For the text-containing cell, return its midpoint in [x, y] coordinate format. 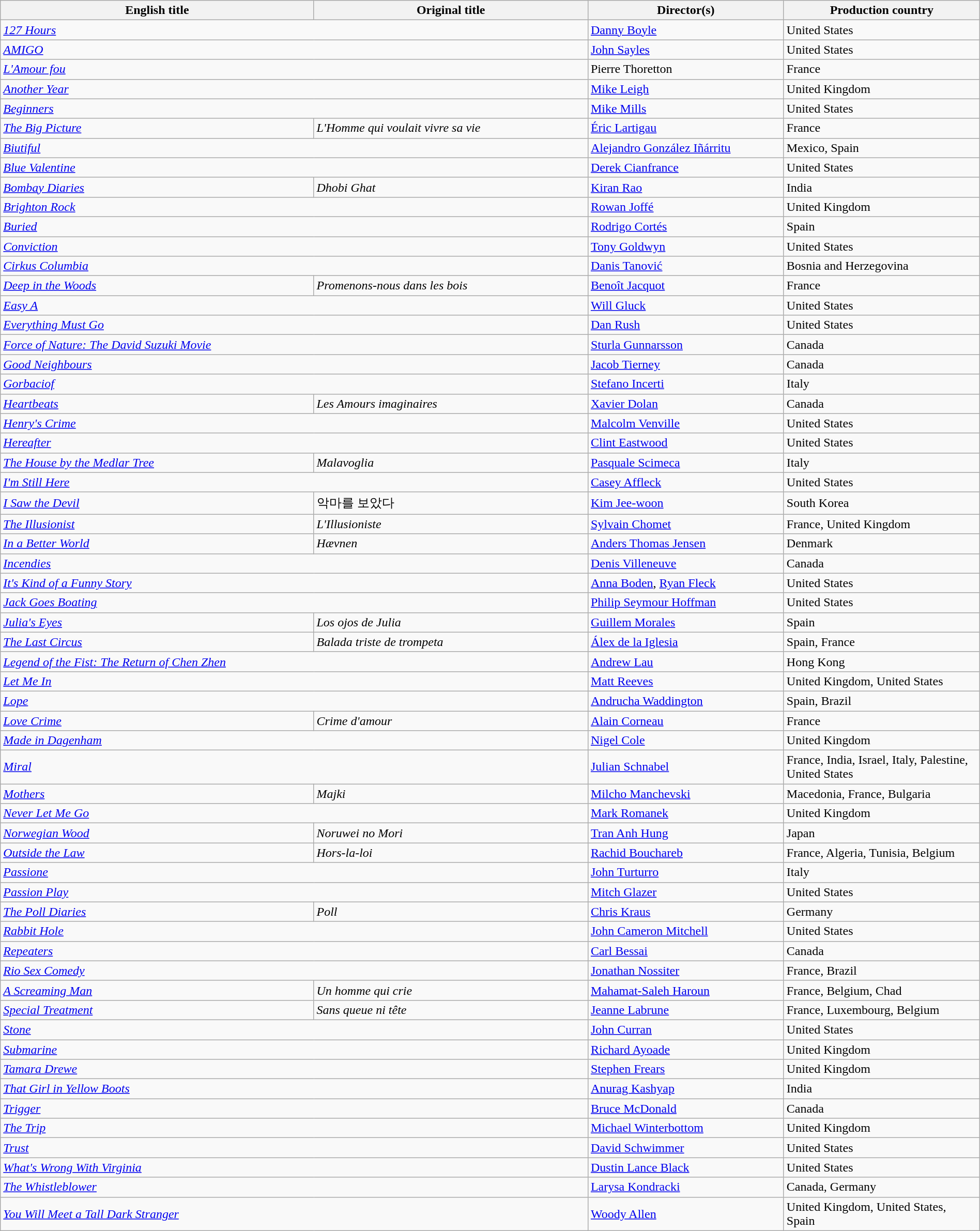
Milcho Manchevski [685, 794]
Deep in the Woods [157, 286]
Made in Dagenham [295, 741]
Majki [451, 794]
Poll [451, 912]
Outside the Law [157, 853]
Henry's Crime [295, 423]
Rodrigo Cortés [685, 226]
Denmark [882, 544]
I'm Still Here [295, 482]
AMIGO [295, 50]
Michael Winterbottom [685, 1128]
Danny Boyle [685, 30]
Bruce McDonald [685, 1109]
Casey Affleck [685, 482]
Rio Sex Comedy [295, 971]
Kiran Rao [685, 187]
Carl Bessai [685, 951]
Trust [295, 1148]
Buried [295, 226]
United Kingdom, United States, Spain [882, 1213]
악마를 보았다 [451, 503]
Mike Mills [685, 109]
You Will Meet a Tall Dark Stranger [295, 1213]
Dan Rush [685, 325]
Force of Nature: The David Suzuki Movie [295, 345]
Stephen Frears [685, 1069]
Mark Romanek [685, 813]
Heartbeats [157, 404]
Passione [295, 872]
Incendies [295, 563]
In a Better World [157, 544]
Jack Goes Boating [295, 603]
It's Kind of a Funny Story [295, 583]
Rachid Bouchareb [685, 853]
Anders Thomas Jensen [685, 544]
Danis Tanović [685, 266]
Tamara Drewe [295, 1069]
Andrucha Waddington [685, 701]
The Trip [295, 1128]
Éric Lartigau [685, 128]
Jonathan Nossiter [685, 971]
Special Treatment [157, 1010]
Conviction [295, 247]
Repeaters [295, 951]
Biutiful [295, 148]
Original title [451, 10]
The Big Picture [157, 128]
France, Brazil [882, 971]
Spain, Brazil [882, 701]
Sylvain Chomet [685, 524]
Benoît Jacquot [685, 286]
Easy A [295, 305]
Norwegian Wood [157, 833]
France, India, Israel, Italy, Palestine, United States [882, 767]
Good Neighbours [295, 364]
Tony Goldwyn [685, 247]
Julia's Eyes [157, 622]
Dhobi Ghat [451, 187]
Chris Kraus [685, 912]
Anna Boden, Ryan Fleck [685, 583]
Brighton Rock [295, 207]
Everything Must Go [295, 325]
Crime d'amour [451, 721]
France, Luxembourg, Belgium [882, 1010]
John Sayles [685, 50]
John Curran [685, 1029]
Alejandro González Iñárritu [685, 148]
Derek Cianfrance [685, 167]
Les Amours imaginaires [451, 404]
Dustin Lance Black [685, 1167]
Mothers [157, 794]
Jeanne Labrune [685, 1010]
Mike Leigh [685, 89]
John Turturro [685, 872]
Hong Kong [882, 661]
Gorbaciof [295, 384]
Trigger [295, 1109]
Bosnia and Herzegovina [882, 266]
The House by the Medlar Tree [157, 463]
David Schwimmer [685, 1148]
Miral [295, 767]
Xavier Dolan [685, 404]
Cirkus Columbia [295, 266]
Los ojos de Julia [451, 622]
Andrew Lau [685, 661]
Malavoglia [451, 463]
Japan [882, 833]
Mitch Glazer [685, 892]
A Screaming Man [157, 990]
Mahamat-Saleh Haroun [685, 990]
Noruwei no Mori [451, 833]
Nigel Cole [685, 741]
Let Me In [295, 681]
That Girl in Yellow Boots [295, 1089]
Hereafter [295, 443]
The Poll Diaries [157, 912]
Richard Ayoade [685, 1050]
Denis Villeneuve [685, 563]
English title [157, 10]
Never Let Me Go [295, 813]
South Korea [882, 503]
Jacob Tierney [685, 364]
Hors-la-loi [451, 853]
Rowan Joffé [685, 207]
Lope [295, 701]
Sturla Gunnarsson [685, 345]
Malcolm Venville [685, 423]
The Whistleblower [295, 1187]
Larysa Kondracki [685, 1187]
127 Hours [295, 30]
Woody Allen [685, 1213]
Kim Jee-woon [685, 503]
Pasquale Scimeca [685, 463]
Production country [882, 10]
United Kingdom, United States [882, 681]
Legend of the Fist: The Return of Chen Zhen [295, 661]
Un homme qui crie [451, 990]
Will Gluck [685, 305]
Matt Reeves [685, 681]
The Last Circus [157, 642]
L'Amour fou [295, 69]
Rabbit Hole [295, 931]
France, Belgium, Chad [882, 990]
Passion Play [295, 892]
Alain Corneau [685, 721]
Promenons-nous dans les bois [451, 286]
Clint Eastwood [685, 443]
What's Wrong With Virginia [295, 1167]
Blue Valentine [295, 167]
Tran Anh Hung [685, 833]
Another Year [295, 89]
Bombay Diaries [157, 187]
Julian Schnabel [685, 767]
Love Crime [157, 721]
The Illusionist [157, 524]
France, United Kingdom [882, 524]
Macedonia, France, Bulgaria [882, 794]
Anurag Kashyap [685, 1089]
L'Homme qui voulait vivre sa vie [451, 128]
Mexico, Spain [882, 148]
Sans queue ni tête [451, 1010]
Hævnen [451, 544]
Canada, Germany [882, 1187]
Beginners [295, 109]
L'Illusioniste [451, 524]
France, Algeria, Tunisia, Belgium [882, 853]
Álex de la Iglesia [685, 642]
Stone [295, 1029]
Spain, France [882, 642]
I Saw the Devil [157, 503]
Stefano Incerti [685, 384]
Germany [882, 912]
Submarine [295, 1050]
Director(s) [685, 10]
Balada triste de trompeta [451, 642]
Guillem Morales [685, 622]
Pierre Thoretton [685, 69]
Philip Seymour Hoffman [685, 603]
John Cameron Mitchell [685, 931]
